Return the [X, Y] coordinate for the center point of the cell that contains the specified text.  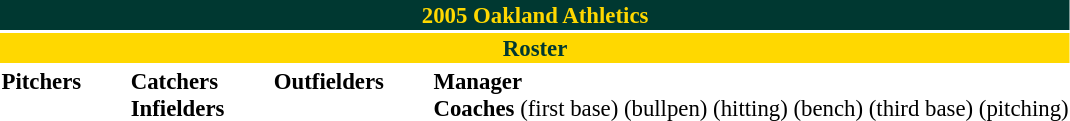
2005 Oakland Athletics [535, 15]
Roster [535, 48]
